Pinpoint the cell where the given text exists, returning its [x, y] midpoint coordinate. 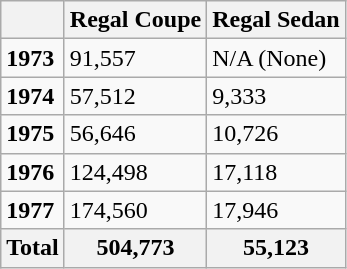
55,123 [276, 248]
1976 [33, 172]
1974 [33, 96]
1977 [33, 210]
Regal Sedan [276, 20]
Total [33, 248]
1973 [33, 58]
124,498 [135, 172]
91,557 [135, 58]
1975 [33, 134]
9,333 [276, 96]
17,118 [276, 172]
17,946 [276, 210]
57,512 [135, 96]
504,773 [135, 248]
10,726 [276, 134]
Regal Coupe [135, 20]
174,560 [135, 210]
56,646 [135, 134]
N/A (None) [276, 58]
